Pinpoint the cell where the given text exists, returning its [x, y] midpoint coordinate. 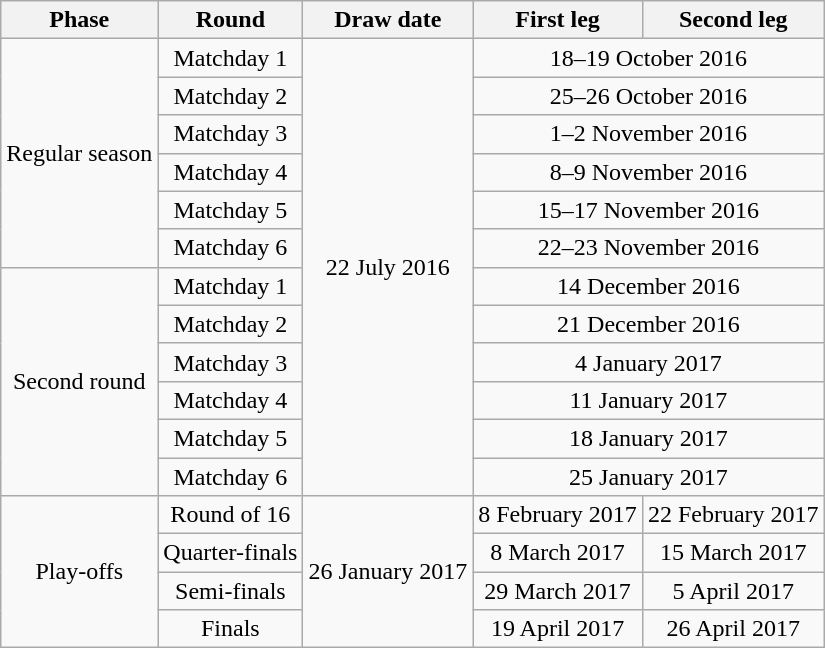
8–9 November 2016 [648, 172]
Regular season [80, 153]
22–23 November 2016 [648, 248]
1–2 November 2016 [648, 134]
Draw date [388, 20]
4 January 2017 [648, 362]
15–17 November 2016 [648, 210]
25 January 2017 [648, 477]
26 January 2017 [388, 572]
Finals [230, 629]
Play-offs [80, 572]
Second leg [733, 20]
14 December 2016 [648, 286]
Phase [80, 20]
18 January 2017 [648, 438]
Round of 16 [230, 515]
5 April 2017 [733, 591]
Semi-finals [230, 591]
11 January 2017 [648, 400]
Round [230, 20]
8 February 2017 [558, 515]
18–19 October 2016 [648, 58]
Second round [80, 381]
21 December 2016 [648, 324]
29 March 2017 [558, 591]
25–26 October 2016 [648, 96]
Quarter-finals [230, 553]
15 March 2017 [733, 553]
First leg [558, 20]
8 March 2017 [558, 553]
22 February 2017 [733, 515]
22 July 2016 [388, 268]
26 April 2017 [733, 629]
19 April 2017 [558, 629]
